Capture the cell that displays the provided text and extract its (x, y) central coordinate. 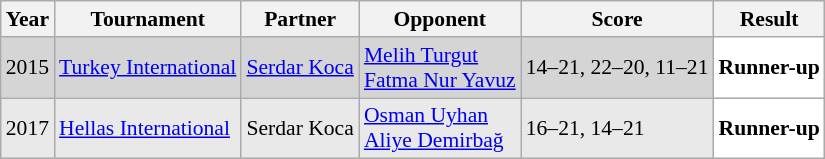
Osman Uyhan Aliye Demirbağ (440, 128)
Tournament (148, 19)
Result (770, 19)
Score (618, 19)
14–21, 22–20, 11–21 (618, 68)
Year (28, 19)
Melih Turgut Fatma Nur Yavuz (440, 68)
16–21, 14–21 (618, 128)
2015 (28, 68)
Partner (300, 19)
2017 (28, 128)
Hellas International (148, 128)
Opponent (440, 19)
Turkey International (148, 68)
